Extract the [x, y] coordinate from the center of the cell holding the provided text.  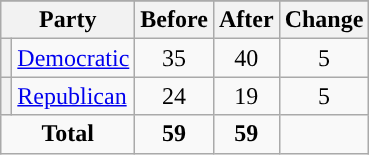
Change [324, 20]
Before [174, 20]
35 [174, 58]
40 [246, 58]
Total [68, 134]
19 [246, 96]
Republican [74, 96]
Democratic [74, 58]
24 [174, 96]
After [246, 20]
Party [68, 20]
